Scan for the cell matching the given text and deliver its [x, y] coordinate at center. 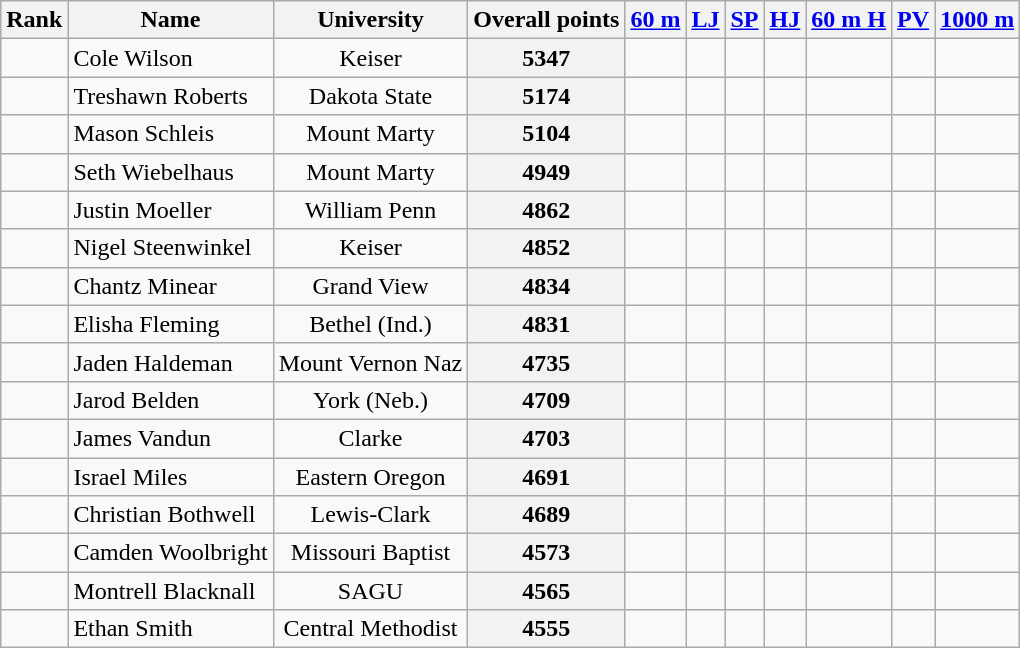
5174 [546, 96]
Bethel (Ind.) [370, 324]
Camden Woolbright [170, 553]
5104 [546, 134]
University [370, 20]
PV [914, 20]
Central Methodist [370, 629]
LJ [706, 20]
60 m H [849, 20]
SP [744, 20]
60 m [656, 20]
HJ [785, 20]
4573 [546, 553]
4689 [546, 515]
4735 [546, 362]
Elisha Fleming [170, 324]
James Vandun [170, 438]
Treshawn Roberts [170, 96]
Christian Bothwell [170, 515]
Ethan Smith [170, 629]
4555 [546, 629]
4949 [546, 172]
Chantz Minear [170, 286]
Grand View [370, 286]
4852 [546, 248]
Eastern Oregon [370, 477]
4831 [546, 324]
Jarod Belden [170, 400]
4862 [546, 210]
Mason Schleis [170, 134]
4565 [546, 591]
Missouri Baptist [370, 553]
Overall points [546, 20]
Clarke [370, 438]
4709 [546, 400]
4703 [546, 438]
Nigel Steenwinkel [170, 248]
Montrell Blacknall [170, 591]
Rank [34, 20]
Justin Moeller [170, 210]
5347 [546, 58]
Name [170, 20]
Dakota State [370, 96]
Mount Vernon Naz [370, 362]
Cole Wilson [170, 58]
4834 [546, 286]
4691 [546, 477]
Seth Wiebelhaus [170, 172]
York (Neb.) [370, 400]
Israel Miles [170, 477]
SAGU [370, 591]
Lewis-Clark [370, 515]
William Penn [370, 210]
1000 m [978, 20]
Jaden Haldeman [170, 362]
